Return the [x, y] coordinate for the center point of the cell that contains the specified text.  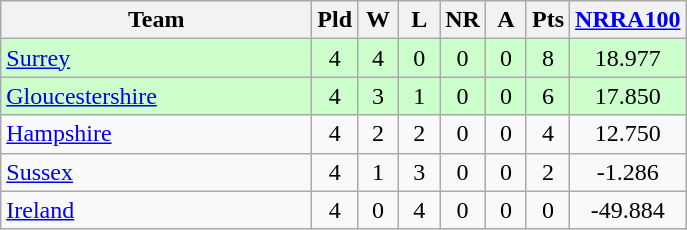
Ireland [156, 210]
Surrey [156, 58]
6 [548, 96]
12.750 [628, 134]
-49.884 [628, 210]
Hampshire [156, 134]
NRRA100 [628, 20]
Team [156, 20]
W [378, 20]
NR [463, 20]
-1.286 [628, 172]
A [506, 20]
Gloucestershire [156, 96]
17.850 [628, 96]
Pts [548, 20]
L [420, 20]
Sussex [156, 172]
18.977 [628, 58]
8 [548, 58]
Pld [335, 20]
